Search for the cell housing the specified text and yield its [X, Y] center coordinate. 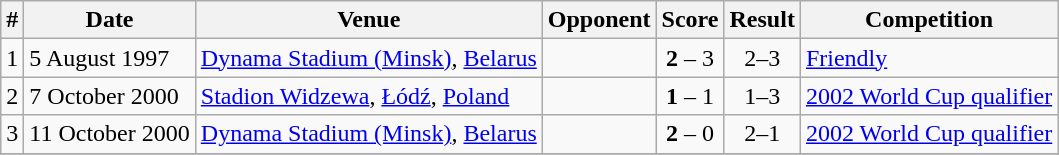
1 – 1 [690, 96]
7 October 2000 [110, 96]
Stadion Widzewa, Łódź, Poland [368, 96]
Score [690, 20]
# [12, 20]
Competition [928, 20]
Venue [368, 20]
5 August 1997 [110, 58]
Opponent [599, 20]
2 [12, 96]
2–1 [762, 134]
Friendly [928, 58]
Date [110, 20]
1–3 [762, 96]
Result [762, 20]
11 October 2000 [110, 134]
2–3 [762, 58]
1 [12, 58]
2 – 3 [690, 58]
2 – 0 [690, 134]
3 [12, 134]
